Return (x, y) of the center of cell containing provided text 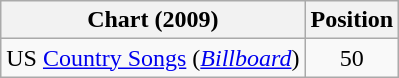
Position (352, 20)
50 (352, 58)
US Country Songs (Billboard) (153, 58)
Chart (2009) (153, 20)
